From the cell containing the given text, extract its center point as [X, Y] coordinate. 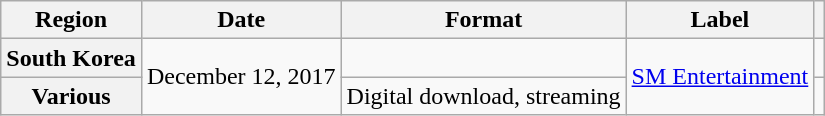
Label [720, 20]
Digital download, streaming [484, 96]
December 12, 2017 [241, 77]
South Korea [72, 58]
Region [72, 20]
Date [241, 20]
Format [484, 20]
SM Entertainment [720, 77]
Various [72, 96]
